Find where the given text appears and provide that cell's center as [x, y] coordinate. 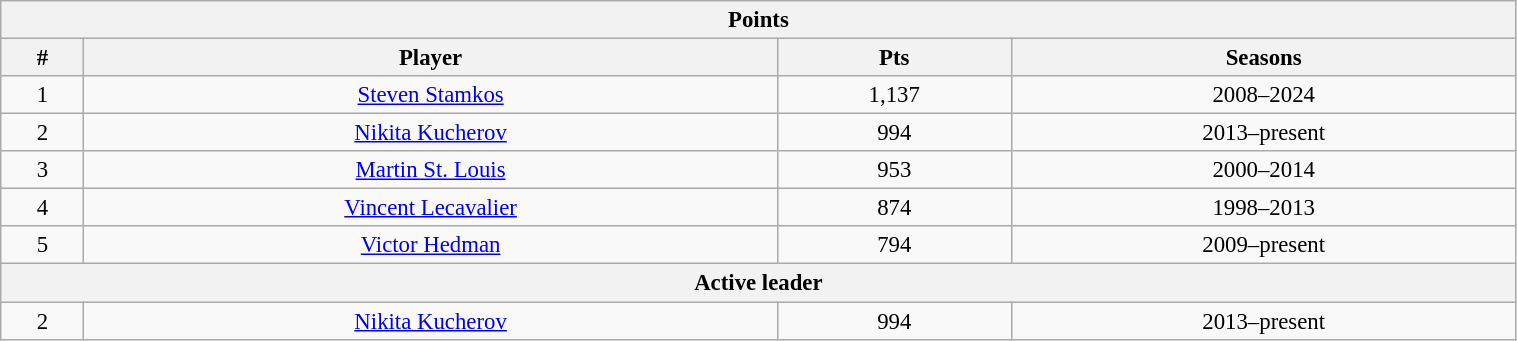
Seasons [1264, 58]
Steven Stamkos [430, 95]
Vincent Lecavalier [430, 208]
Martin St. Louis [430, 170]
Active leader [758, 283]
5 [42, 245]
# [42, 58]
Pts [894, 58]
2009–present [1264, 245]
Player [430, 58]
2000–2014 [1264, 170]
1,137 [894, 95]
2008–2024 [1264, 95]
953 [894, 170]
Points [758, 20]
874 [894, 208]
Victor Hedman [430, 245]
4 [42, 208]
1 [42, 95]
1998–2013 [1264, 208]
794 [894, 245]
3 [42, 170]
